Provide the [x, y] coordinate of the cell's center where the given text is located.  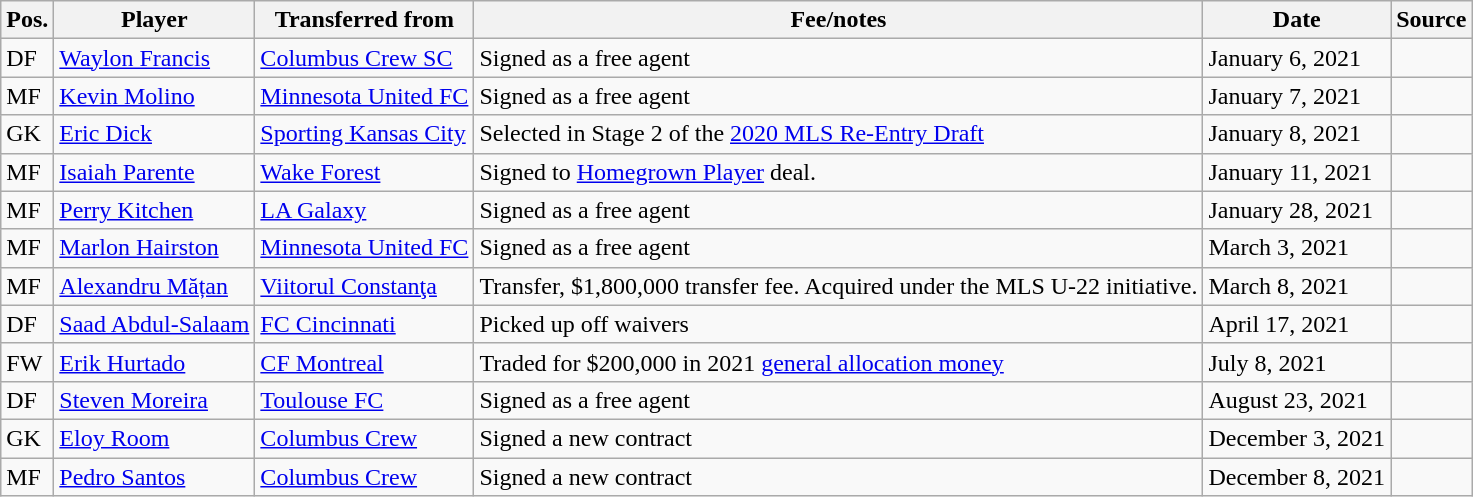
Perry Kitchen [154, 210]
Erik Hurtado [154, 362]
January 6, 2021 [1297, 58]
Date [1297, 20]
Transfer, $1,800,000 transfer fee. Acquired under the MLS U-22 initiative. [838, 286]
December 3, 2021 [1297, 438]
FC Cincinnati [364, 324]
CF Montreal [364, 362]
Signed to Homegrown Player deal. [838, 172]
January 8, 2021 [1297, 134]
March 8, 2021 [1297, 286]
Eric Dick [154, 134]
Viitorul Constanţa [364, 286]
Marlon Hairston [154, 248]
Saad Abdul-Salaam [154, 324]
Steven Moreira [154, 400]
Source [1432, 20]
Fee/notes [838, 20]
Sporting Kansas City [364, 134]
Picked up off waivers [838, 324]
April 17, 2021 [1297, 324]
Isaiah Parente [154, 172]
Selected in Stage 2 of the 2020 MLS Re-Entry Draft [838, 134]
January 11, 2021 [1297, 172]
LA Galaxy [364, 210]
Alexandru Mățan [154, 286]
Eloy Room [154, 438]
Wake Forest [364, 172]
Waylon Francis [154, 58]
Pos. [28, 20]
Columbus Crew SC [364, 58]
Transferred from [364, 20]
Kevin Molino [154, 96]
August 23, 2021 [1297, 400]
Traded for $200,000 in 2021 general allocation money [838, 362]
March 3, 2021 [1297, 248]
January 28, 2021 [1297, 210]
FW [28, 362]
December 8, 2021 [1297, 477]
Player [154, 20]
January 7, 2021 [1297, 96]
July 8, 2021 [1297, 362]
Pedro Santos [154, 477]
Toulouse FC [364, 400]
